Locate the cell with the specified text and output its [X, Y] center coordinate. 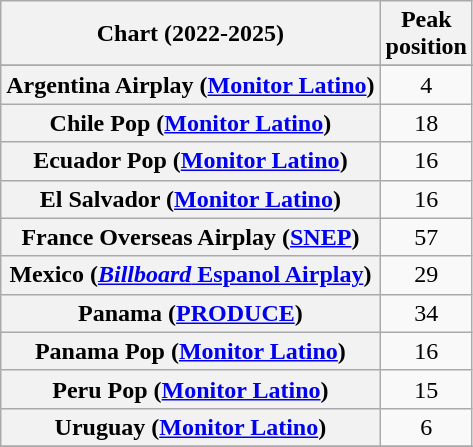
15 [426, 389]
Ecuador Pop (Monitor Latino) [190, 161]
29 [426, 275]
El Salvador (Monitor Latino) [190, 199]
Argentina Airplay (Monitor Latino) [190, 85]
18 [426, 123]
34 [426, 313]
57 [426, 237]
Chart (2022-2025) [190, 34]
Peru Pop (Monitor Latino) [190, 389]
Peak position [426, 34]
Panama Pop (Monitor Latino) [190, 351]
6 [426, 427]
France Overseas Airplay (SNEP) [190, 237]
Chile Pop (Monitor Latino) [190, 123]
Mexico (Billboard Espanol Airplay) [190, 275]
Uruguay (Monitor Latino) [190, 427]
Panama (PRODUCE) [190, 313]
4 [426, 85]
